Capture the cell that displays the provided text and extract its (X, Y) central coordinate. 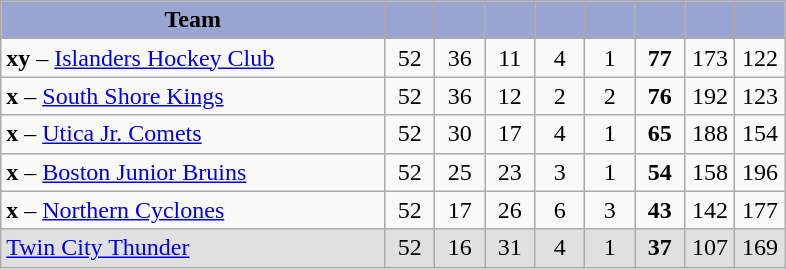
188 (710, 134)
196 (760, 172)
23 (510, 172)
31 (510, 248)
158 (710, 172)
54 (660, 172)
x – Utica Jr. Comets (193, 134)
30 (460, 134)
x – South Shore Kings (193, 96)
76 (660, 96)
154 (760, 134)
173 (710, 58)
107 (710, 248)
Team (193, 20)
77 (660, 58)
25 (460, 172)
37 (660, 248)
192 (710, 96)
43 (660, 210)
6 (560, 210)
16 (460, 248)
177 (760, 210)
26 (510, 210)
Twin City Thunder (193, 248)
xy – Islanders Hockey Club (193, 58)
12 (510, 96)
x – Boston Junior Bruins (193, 172)
x – Northern Cyclones (193, 210)
142 (710, 210)
169 (760, 248)
123 (760, 96)
11 (510, 58)
65 (660, 134)
122 (760, 58)
